Detect which cell encompasses the target text, then output its [X, Y] center coordinate. 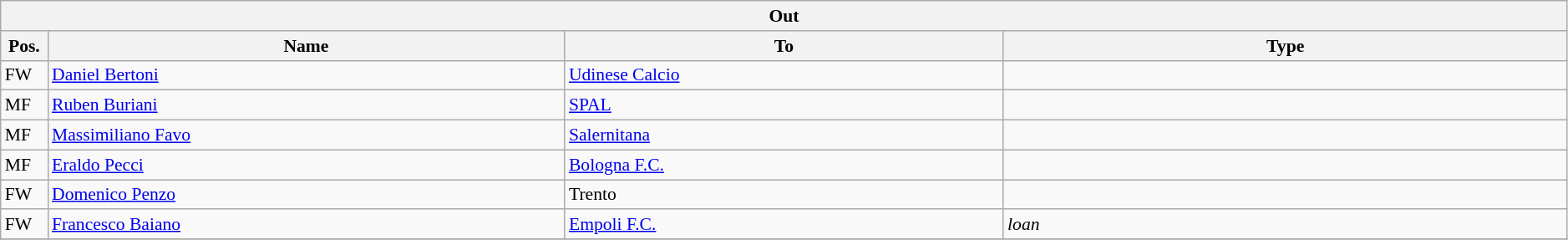
Type [1285, 46]
Out [784, 16]
Pos. [24, 46]
loan [1285, 225]
Daniel Bertoni [306, 75]
Ruben Buriani [306, 105]
Francesco Baiano [306, 225]
Bologna F.C. [784, 165]
Massimiliano Favo [306, 135]
SPAL [784, 105]
Domenico Penzo [306, 195]
Udinese Calcio [784, 75]
Name [306, 46]
To [784, 46]
Eraldo Pecci [306, 165]
Trento [784, 195]
Empoli F.C. [784, 225]
Salernitana [784, 135]
